Scan for the cell matching the given text and deliver its [x, y] coordinate at center. 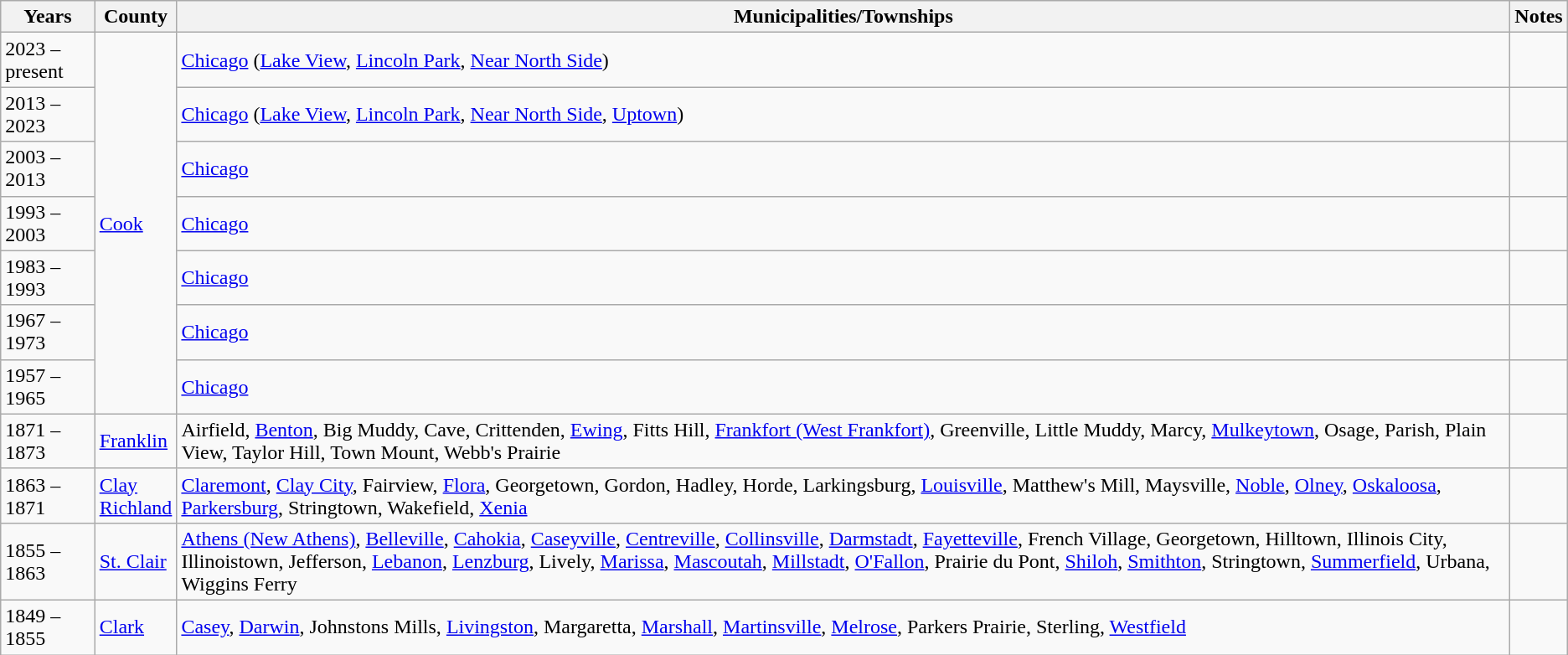
Chicago (Lake View, Lincoln Park, Near North Side) [843, 60]
1983 – 1993 [48, 278]
ClayRichland [136, 496]
1855 – 1863 [48, 561]
1871 – 1873 [48, 441]
Years [48, 17]
Cook [136, 223]
Clark [136, 627]
1849 – 1855 [48, 627]
2013 – 2023 [48, 114]
Municipalities/Townships [843, 17]
County [136, 17]
2023 – present [48, 60]
1957 – 1965 [48, 387]
Chicago (Lake View, Lincoln Park, Near North Side, Uptown) [843, 114]
1993 – 2003 [48, 223]
Casey, Darwin, Johnstons Mills, Livingston, Margaretta, Marshall, Martinsville, Melrose, Parkers Prairie, Sterling, Westfield [843, 627]
1863 – 1871 [48, 496]
1967 – 1973 [48, 332]
Notes [1539, 17]
St. Clair [136, 561]
Franklin [136, 441]
2003 – 2013 [48, 169]
